Capture the cell that displays the provided text and extract its [X, Y] central coordinate. 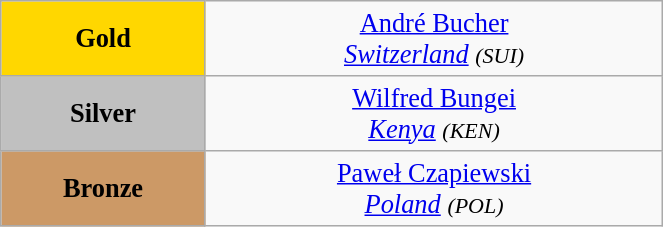
Bronze [104, 188]
André BucherSwitzerland (SUI) [434, 38]
Wilfred BungeiKenya (KEN) [434, 112]
Gold [104, 38]
Paweł CzapiewskiPoland (POL) [434, 188]
Silver [104, 112]
